Output the (X, Y) coordinate of the center of the cell containing the given text.  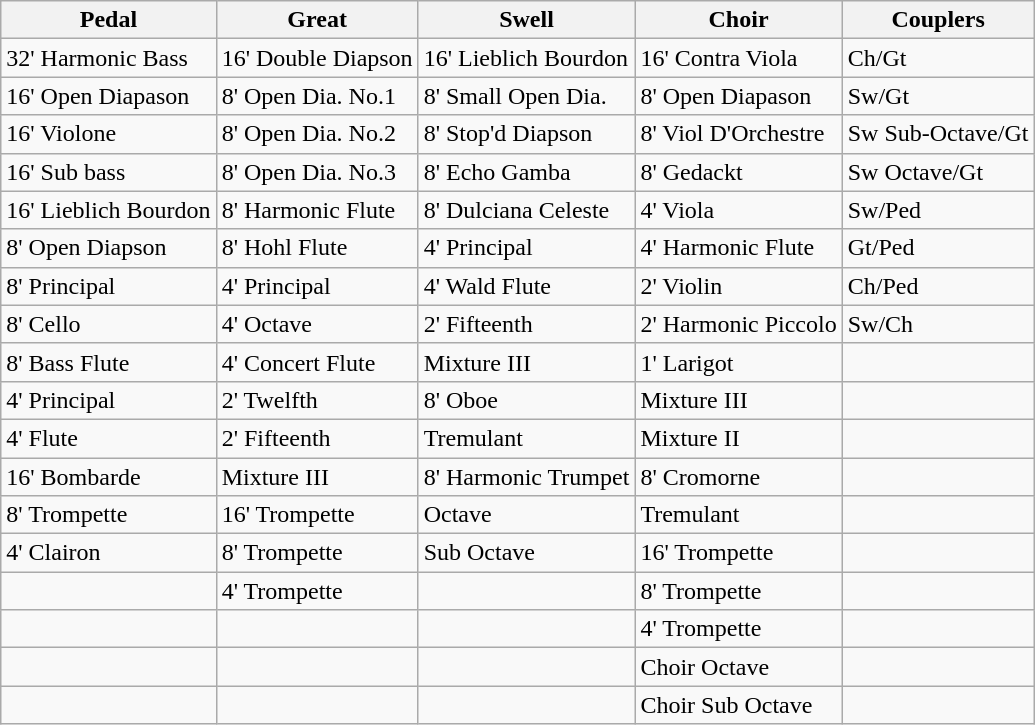
16' Open Diapason (108, 96)
4' Octave (317, 324)
Couplers (938, 20)
8' Cromorne (738, 477)
Pedal (108, 20)
4' Flute (108, 438)
Ch/Gt (938, 58)
Great (317, 20)
16' Sub bass (108, 172)
16' Contra Viola (738, 58)
8' Open Diapason (738, 96)
8' Open Dia. No.3 (317, 172)
8' Harmonic Flute (317, 210)
Ch/Ped (938, 286)
Octave (526, 515)
8' Small Open Dia. (526, 96)
Swell (526, 20)
4' Concert Flute (317, 362)
Sw Octave/Gt (938, 172)
4' Clairon (108, 553)
2' Violin (738, 286)
Sub Octave (526, 553)
8' Harmonic Trumpet (526, 477)
2' Twelfth (317, 400)
4' Viola (738, 210)
Sw Sub-Octave/Gt (938, 134)
16' Violone (108, 134)
4' Wald Flute (526, 286)
Mixture II (738, 438)
1' Larigot (738, 362)
8' Oboe (526, 400)
2' Harmonic Piccolo (738, 324)
16' Bombarde (108, 477)
Choir Octave (738, 667)
8' Principal (108, 286)
8' Stop'd Diapson (526, 134)
8' Bass Flute (108, 362)
8' Hohl Flute (317, 248)
8' Gedackt (738, 172)
8' Open Dia. No.1 (317, 96)
Sw/Ped (938, 210)
8' Echo Gamba (526, 172)
Sw/Gt (938, 96)
8' Dulciana Celeste (526, 210)
Choir Sub Octave (738, 705)
8' Open Dia. No.2 (317, 134)
32' Harmonic Bass (108, 58)
8' Cello (108, 324)
Gt/Ped (938, 248)
Sw/Ch (938, 324)
8' Viol D'Orchestre (738, 134)
Choir (738, 20)
4' Harmonic Flute (738, 248)
16' Double Diapson (317, 58)
8' Open Diapson (108, 248)
